Provide the (X, Y) coordinate of the cell's center where the given text is located.  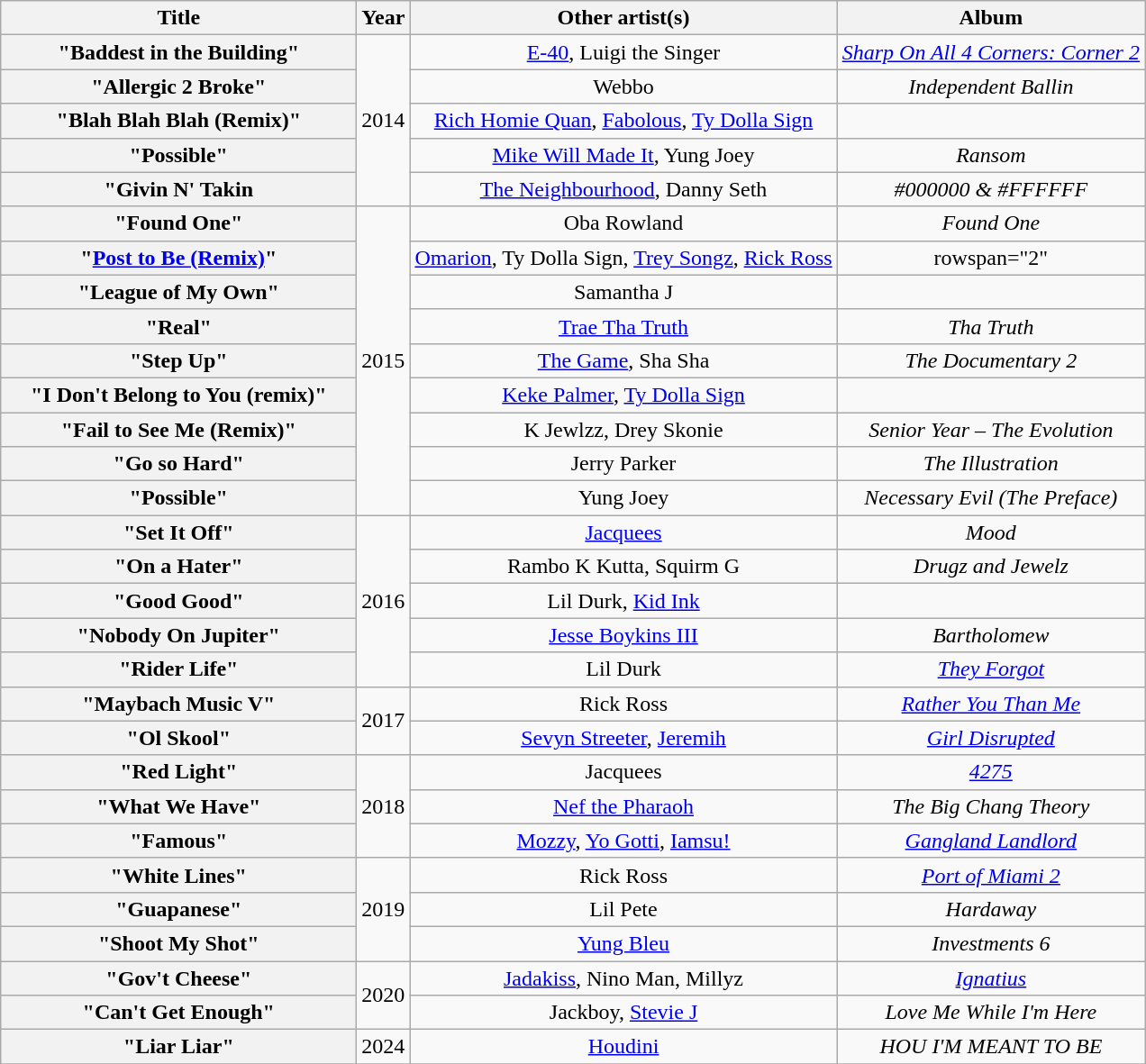
"White Lines" (178, 875)
Rambo K Kutta, Squirm G (623, 567)
The Big Chang Theory (991, 806)
2015 (384, 360)
The Neighbourhood, Danny Seth (623, 189)
Senior Year – The Evolution (991, 430)
"Found One" (178, 223)
Sevyn Streeter, Jeremih (623, 738)
"Post to Be (Remix)" (178, 258)
"Real" (178, 326)
Keke Palmer, Ty Dolla Sign (623, 395)
"Baddest in the Building" (178, 52)
2017 (384, 721)
Album (991, 18)
2019 (384, 909)
Tha Truth (991, 326)
K Jewlzz, Drey Skonie (623, 430)
"Go so Hard" (178, 464)
Hardaway (991, 909)
"Shoot My Shot" (178, 943)
2016 (384, 601)
Jadakiss, Nino Man, Millyz (623, 978)
"League of My Own" (178, 292)
Title (178, 18)
"On a Hater" (178, 567)
Jackboy, Stevie J (623, 1013)
Omarion, Ty Dolla Sign, Trey Songz, Rick Ross (623, 258)
"Fail to See Me (Remix)" (178, 430)
2024 (384, 1047)
Rather You Than Me (991, 704)
"Good Good" (178, 601)
Girl Disrupted (991, 738)
"Can't Get Enough" (178, 1013)
"Ol Skool" (178, 738)
2014 (384, 121)
"I Don't Belong to You (remix)" (178, 395)
"Maybach Music V" (178, 704)
Jesse Boykins III (623, 635)
The Documentary 2 (991, 360)
Independent Ballin (991, 86)
Mozzy, Yo Gotti, Iamsu! (623, 841)
"Givin N' Takin (178, 189)
rowspan="2" (991, 258)
Samantha J (623, 292)
"Set It Off" (178, 532)
"Liar Liar" (178, 1047)
Port of Miami 2 (991, 875)
Rich Homie Quan, Fabolous, Ty Dolla Sign (623, 121)
Oba Rowland (623, 223)
"Famous" (178, 841)
Lil Durk, Kid Ink (623, 601)
Found One (991, 223)
4275 (991, 772)
Mike Will Made It, Yung Joey (623, 155)
#000000 & #FFFFFF (991, 189)
"Rider Life" (178, 669)
They Forgot (991, 669)
Webbo (623, 86)
"Step Up" (178, 360)
"Guapanese" (178, 909)
Investments 6 (991, 943)
Sharp On All 4 Corners: Corner 2 (991, 52)
Mood (991, 532)
Bartholomew (991, 635)
Ransom (991, 155)
2020 (384, 995)
Lil Pete (623, 909)
Gangland Landlord (991, 841)
HOU I'M MEANT TO BE (991, 1047)
The Game, Sha Sha (623, 360)
"What We Have" (178, 806)
Ignatius (991, 978)
Year (384, 18)
"Blah Blah Blah (Remix)" (178, 121)
"Allergic 2 Broke" (178, 86)
"Red Light" (178, 772)
"Gov't Cheese" (178, 978)
Necessary Evil (The Preface) (991, 498)
Trae Tha Truth (623, 326)
Other artist(s) (623, 18)
The Illustration (991, 464)
Love Me While I'm Here (991, 1013)
Yung Joey (623, 498)
E-40, Luigi the Singer (623, 52)
Lil Durk (623, 669)
Drugz and Jewelz (991, 567)
"Nobody On Jupiter" (178, 635)
Yung Bleu (623, 943)
Jerry Parker (623, 464)
2018 (384, 806)
Nef the Pharaoh (623, 806)
Houdini (623, 1047)
